Pinpoint the cell where the given text exists, returning its [X, Y] midpoint coordinate. 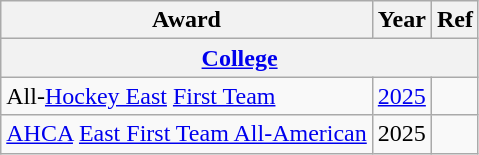
Award [187, 20]
Year [402, 20]
AHCA East First Team All-American [187, 134]
College [240, 58]
All-Hockey East First Team [187, 96]
Ref [454, 20]
